From the cell containing the given text, extract its center point as [X, Y] coordinate. 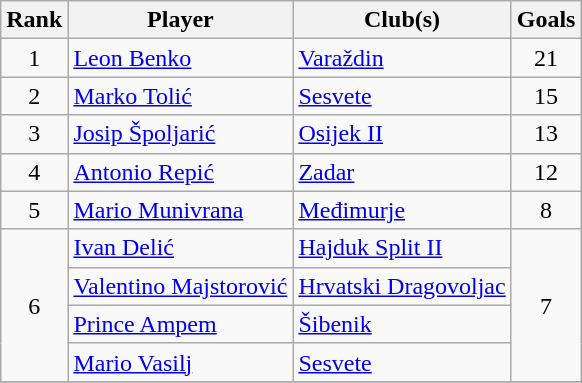
Osijek II [402, 134]
Valentino Majstorović [180, 286]
12 [546, 172]
13 [546, 134]
Antonio Repić [180, 172]
6 [34, 305]
8 [546, 210]
Mario Vasilj [180, 362]
Varaždin [402, 58]
3 [34, 134]
Goals [546, 20]
Zadar [402, 172]
7 [546, 305]
Leon Benko [180, 58]
Rank [34, 20]
1 [34, 58]
Club(s) [402, 20]
4 [34, 172]
Player [180, 20]
Ivan Delić [180, 248]
2 [34, 96]
Prince Ampem [180, 324]
Međimurje [402, 210]
Hrvatski Dragovoljac [402, 286]
5 [34, 210]
Josip Špoljarić [180, 134]
Šibenik [402, 324]
Hajduk Split II [402, 248]
21 [546, 58]
Marko Tolić [180, 96]
Mario Munivrana [180, 210]
15 [546, 96]
